Pinpoint the cell where the given text exists, returning its [x, y] midpoint coordinate. 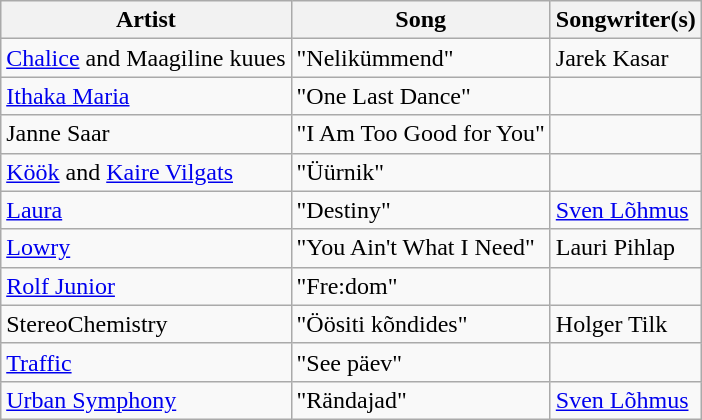
Köök and Kaire Vilgats [146, 172]
Jarek Kasar [626, 58]
Urban Symphony [146, 400]
Artist [146, 20]
Chalice and Maagiline kuues [146, 58]
Lowry [146, 248]
Lauri Pihlap [626, 248]
Song [420, 20]
Ithaka Maria [146, 96]
Holger Tilk [626, 324]
"Üürnik" [420, 172]
"See päev" [420, 362]
"Destiny" [420, 210]
"I Am Too Good for You" [420, 134]
Rolf Junior [146, 286]
Traffic [146, 362]
"Nelikümmend" [420, 58]
"Fre:dom" [420, 286]
"You Ain't What I Need" [420, 248]
"One Last Dance" [420, 96]
Janne Saar [146, 134]
Laura [146, 210]
Songwriter(s) [626, 20]
StereoChemistry [146, 324]
"Öösiti kõndides" [420, 324]
"Rändajad" [420, 400]
